Search for the cell housing the specified text and yield its [X, Y] center coordinate. 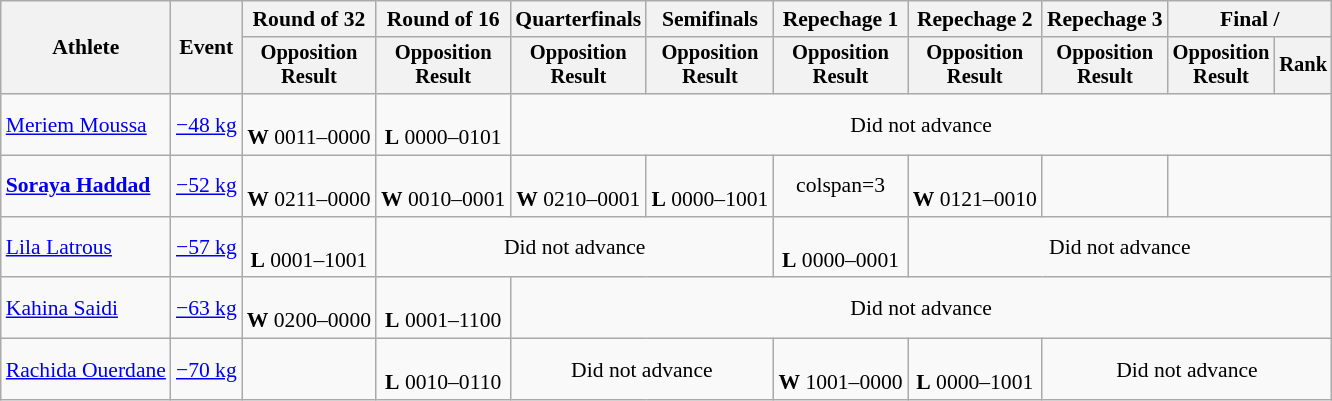
−63 kg [206, 308]
Round of 32 [309, 19]
Repechage 1 [840, 19]
Rank [1303, 66]
Athlete [86, 48]
Rachida Ouerdane [86, 370]
Kahina Saidi [86, 308]
−57 kg [206, 248]
−52 kg [206, 186]
Repechage 2 [975, 19]
W 0121–0010 [975, 186]
W 0211–0000 [309, 186]
Soraya Haddad [86, 186]
L 0000–0101 [443, 124]
−70 kg [206, 370]
L 0001–1100 [443, 308]
W 0011–0000 [309, 124]
L 0001–1001 [309, 248]
−48 kg [206, 124]
L 0010–0110 [443, 370]
W 0200–0000 [309, 308]
Semifinals [710, 19]
L 0000–0001 [840, 248]
Lila Latrous [86, 248]
W 0010–0001 [443, 186]
Repechage 3 [1105, 19]
Final / [1250, 19]
Meriem Moussa [86, 124]
W 1001–0000 [840, 370]
W 0210–0001 [578, 186]
Quarterfinals [578, 19]
Round of 16 [443, 19]
Event [206, 48]
colspan=3 [840, 186]
